Identify which cell holds the provided text, then report its [X, Y] central coordinate. 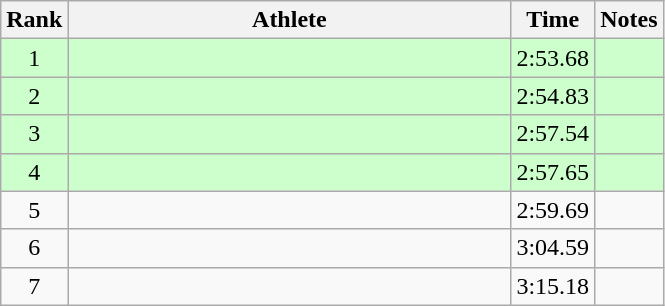
Athlete [290, 20]
2:54.83 [553, 96]
Rank [34, 20]
2:59.69 [553, 210]
1 [34, 58]
Notes [629, 20]
4 [34, 172]
2:57.65 [553, 172]
2:57.54 [553, 134]
7 [34, 286]
2:53.68 [553, 58]
Time [553, 20]
3 [34, 134]
2 [34, 96]
3:15.18 [553, 286]
3:04.59 [553, 248]
6 [34, 248]
5 [34, 210]
